Search for the cell housing the specified text and yield its (x, y) center coordinate. 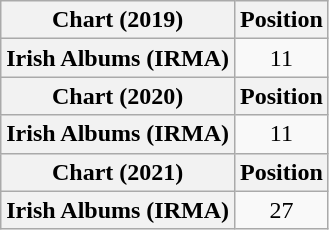
27 (282, 210)
Chart (2019) (118, 20)
Chart (2020) (118, 96)
Chart (2021) (118, 172)
